Output the (X, Y) coordinate of the center of the cell containing the given text.  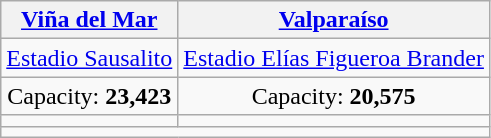
Valparaíso (334, 20)
Capacity: 23,423 (90, 96)
Estadio Sausalito (90, 58)
Capacity: 20,575 (334, 96)
Estadio Elías Figueroa Brander (334, 58)
Viña del Mar (90, 20)
